Identify which cell holds the provided text, then report its [x, y] central coordinate. 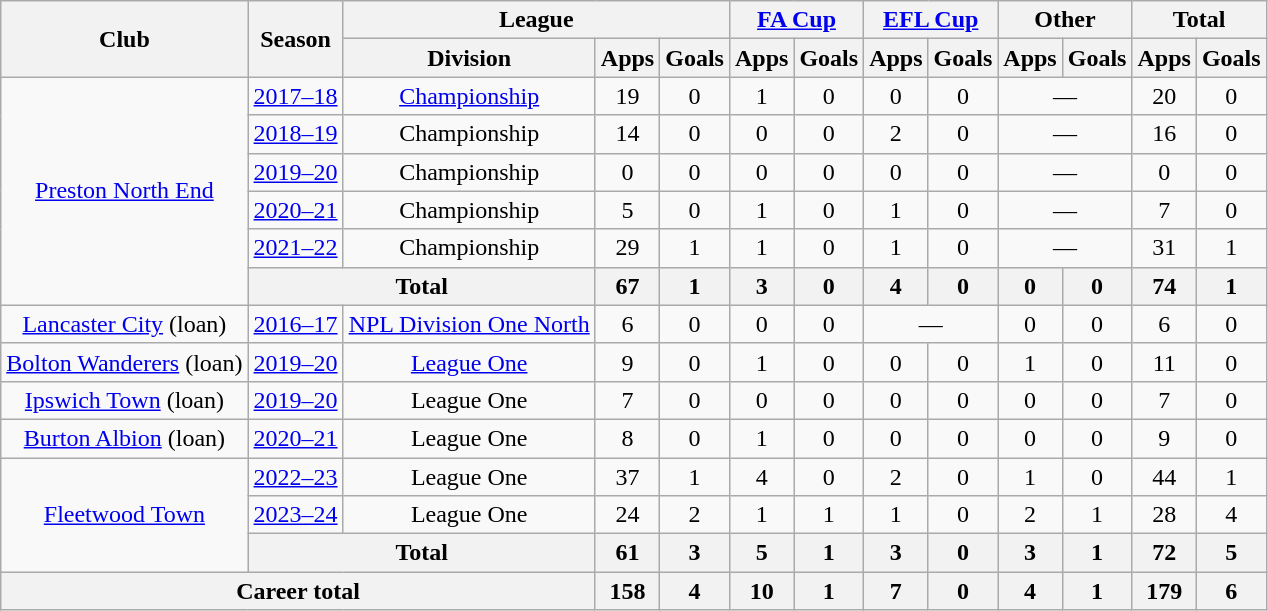
Division [469, 58]
Season [296, 39]
19 [627, 96]
14 [627, 134]
20 [1164, 96]
2023–24 [296, 515]
Burton Albion (loan) [124, 438]
2022–23 [296, 477]
61 [627, 553]
11 [1164, 362]
Ipswich Town (loan) [124, 400]
8 [627, 438]
Bolton Wanderers (loan) [124, 362]
Other [1065, 20]
NPL Division One North [469, 324]
31 [1164, 248]
24 [627, 515]
74 [1164, 286]
28 [1164, 515]
2021–22 [296, 248]
72 [1164, 553]
67 [627, 286]
Preston North End [124, 191]
158 [627, 591]
2017–18 [296, 96]
FA Cup [796, 20]
League [536, 20]
179 [1164, 591]
Lancaster City (loan) [124, 324]
Club [124, 39]
16 [1164, 134]
2018–19 [296, 134]
EFL Cup [931, 20]
44 [1164, 477]
29 [627, 248]
2016–17 [296, 324]
37 [627, 477]
Fleetwood Town [124, 515]
Career total [298, 591]
10 [761, 591]
